Pinpoint the cell where the given text exists, returning its (x, y) midpoint coordinate. 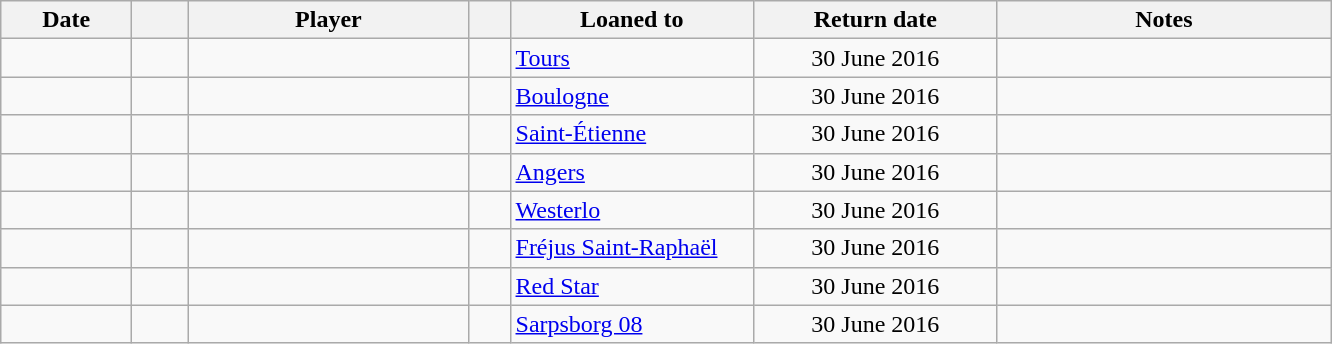
Angers (632, 172)
Boulogne (632, 96)
Tours (632, 58)
Westerlo (632, 210)
Loaned to (632, 20)
Sarpsborg 08 (632, 324)
Saint-Étienne (632, 134)
Fréjus Saint-Raphaël (632, 248)
Red Star (632, 286)
Date (66, 20)
Return date (876, 20)
Notes (1164, 20)
Player (328, 20)
